Output the (X, Y) coordinate of the center of the cell containing the given text.  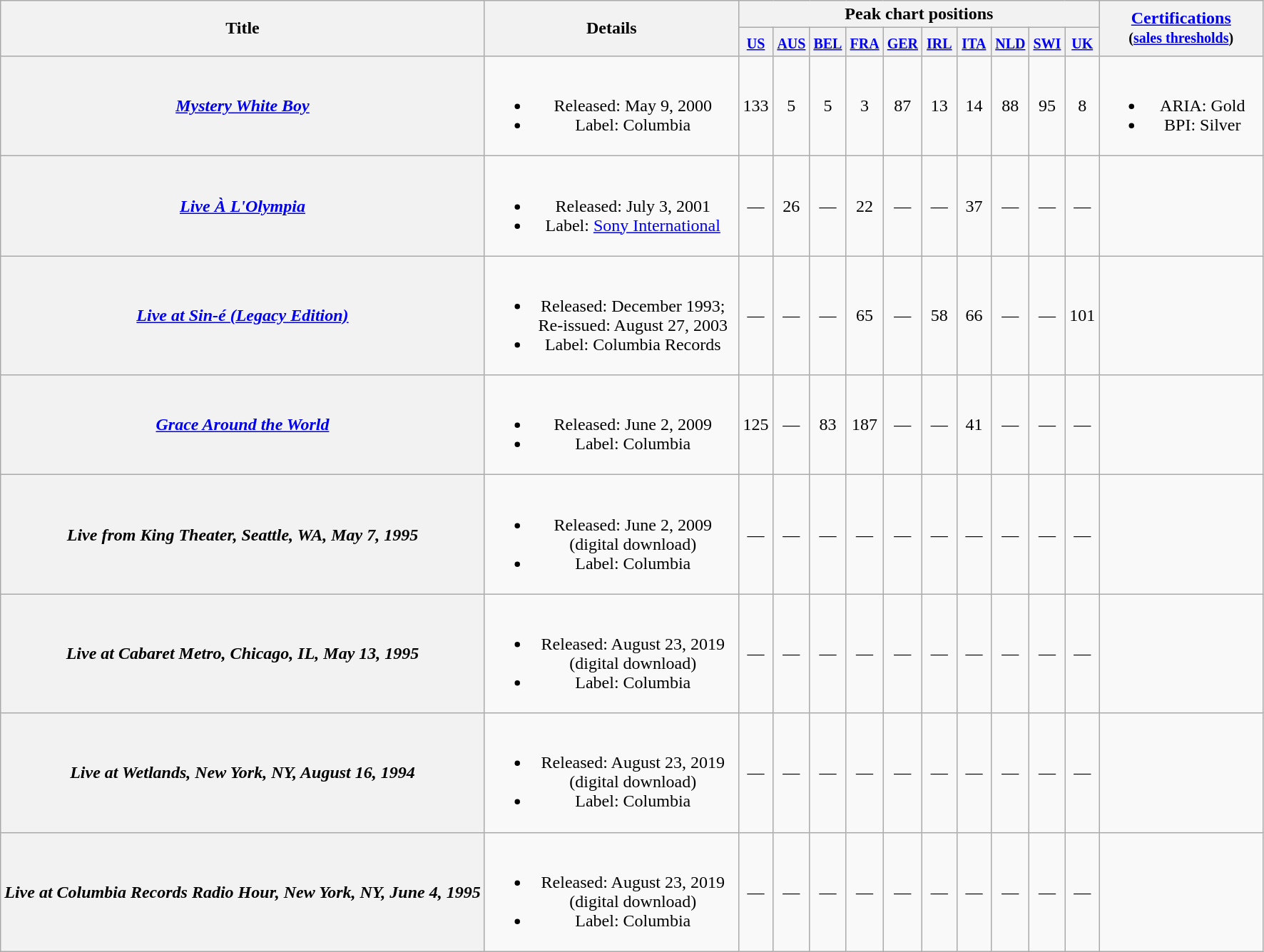
14 (974, 106)
ITA (974, 42)
GER (902, 42)
Released: May 9, 2000Label: Columbia (611, 106)
Peak chart positions (919, 14)
Certifications(sales thresholds) (1181, 29)
Live at Wetlands, New York, NY, August 16, 1994 (243, 773)
Grace Around the World (243, 425)
Released: December 1993; Re-issued: August 27, 2003Label: Columbia Records (611, 315)
Released: June 2, 2009Label: Columbia (611, 425)
Details (611, 29)
65 (865, 315)
66 (974, 315)
Live at Cabaret Metro, Chicago, IL, May 13, 1995 (243, 653)
Live at Columbia Records Radio Hour, New York, NY, June 4, 1995 (243, 891)
Live at Sin-é (Legacy Edition) (243, 315)
8 (1083, 106)
BEL (827, 42)
AUS (792, 42)
41 (974, 425)
Live À L'Olympia (243, 206)
Mystery White Boy (243, 106)
NLD (1010, 42)
IRL (940, 42)
US (756, 42)
187 (865, 425)
13 (940, 106)
SWI (1047, 42)
83 (827, 425)
133 (756, 106)
Released: July 3, 2001Label: Sony International (611, 206)
125 (756, 425)
Released: June 2, 2009 (digital download)Label: Columbia (611, 535)
Title (243, 29)
UK (1083, 42)
58 (940, 315)
87 (902, 106)
3 (865, 106)
FRA (865, 42)
ARIA: GoldBPI: Silver (1181, 106)
26 (792, 206)
37 (974, 206)
101 (1083, 315)
95 (1047, 106)
22 (865, 206)
88 (1010, 106)
Live from King Theater, Seattle, WA, May 7, 1995 (243, 535)
